Determine the (x, y) coordinate at the center of the cell enclosing the given text.  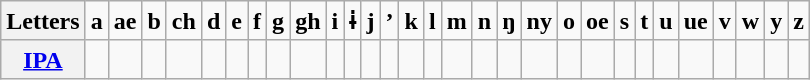
’ (390, 21)
d (213, 21)
o (568, 21)
f (258, 21)
gh (308, 21)
l (432, 21)
t (644, 21)
e (237, 21)
n (484, 21)
k (411, 21)
j (370, 21)
m (456, 21)
s (624, 21)
ŋ (509, 21)
w (750, 21)
v (724, 21)
z (799, 21)
IPA (43, 59)
oe (598, 21)
Letters (43, 21)
a (96, 21)
g (278, 21)
ch (184, 21)
ae (125, 21)
y (776, 21)
ɨ (352, 21)
ue (696, 21)
b (154, 21)
u (666, 21)
ny (539, 21)
i (335, 21)
